Search for the cell housing the specified text and yield its (x, y) center coordinate. 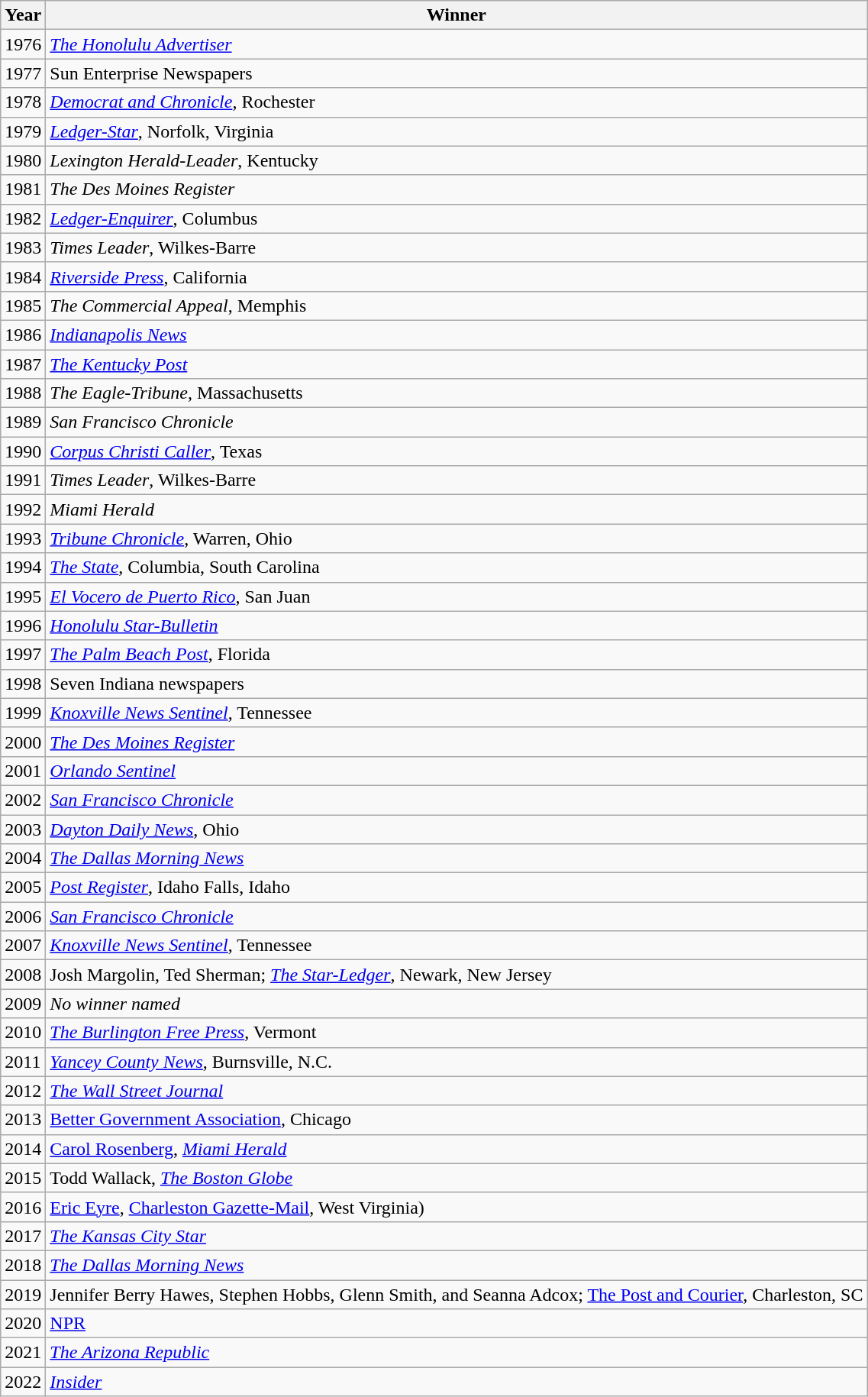
The Burlington Free Press, Vermont (457, 1033)
1984 (23, 276)
Democrat and Chronicle, Rochester (457, 102)
2007 (23, 946)
1993 (23, 538)
Miami Herald (457, 509)
Yancey County News, Burnsville, N.C. (457, 1062)
NPR (457, 1324)
Lexington Herald-Leader, Kentucky (457, 160)
Post Register, Idaho Falls, Idaho (457, 888)
The Wall Street Journal (457, 1091)
1981 (23, 189)
1979 (23, 131)
2017 (23, 1236)
Sun Enterprise Newspapers (457, 73)
Eric Eyre, Charleston Gazette-Mail, West Virginia) (457, 1207)
Riverside Press, California (457, 276)
1989 (23, 422)
Tribune Chronicle, Warren, Ohio (457, 538)
Corpus Christi Caller, Texas (457, 451)
2010 (23, 1033)
The Eagle-Tribune, Massachusetts (457, 393)
2006 (23, 917)
1995 (23, 597)
2020 (23, 1324)
1990 (23, 451)
2019 (23, 1295)
2008 (23, 975)
1991 (23, 480)
No winner named (457, 1004)
2018 (23, 1265)
2014 (23, 1149)
Better Government Association, Chicago (457, 1120)
1987 (23, 364)
Honolulu Star-Bulletin (457, 626)
The Arizona Republic (457, 1353)
2021 (23, 1353)
1976 (23, 44)
1982 (23, 218)
1977 (23, 73)
The Palm Beach Post, Florida (457, 655)
1996 (23, 626)
2003 (23, 829)
Seven Indiana newspapers (457, 684)
1978 (23, 102)
Insider (457, 1382)
2000 (23, 742)
Orlando Sentinel (457, 771)
1985 (23, 306)
The Honolulu Advertiser (457, 44)
1998 (23, 684)
2013 (23, 1120)
2005 (23, 888)
The Kansas City Star (457, 1236)
1992 (23, 509)
Todd Wallack, The Boston Globe (457, 1178)
Dayton Daily News, Ohio (457, 829)
Indianapolis News (457, 335)
2002 (23, 800)
Ledger-Star, Norfolk, Virginia (457, 131)
Year (23, 15)
1994 (23, 568)
2009 (23, 1004)
2011 (23, 1062)
1999 (23, 713)
The Commercial Appeal, Memphis (457, 306)
El Vocero de Puerto Rico, San Juan (457, 597)
Carol Rosenberg, Miami Herald (457, 1149)
Ledger-Enquirer, Columbus (457, 218)
1988 (23, 393)
1980 (23, 160)
2012 (23, 1091)
2016 (23, 1207)
Jennifer Berry Hawes, Stephen Hobbs, Glenn Smith, and Seanna Adcox; The Post and Courier, Charleston, SC (457, 1295)
The State, Columbia, South Carolina (457, 568)
Winner (457, 15)
2004 (23, 859)
2015 (23, 1178)
2022 (23, 1382)
The Kentucky Post (457, 364)
2001 (23, 771)
1983 (23, 247)
Josh Margolin, Ted Sherman; The Star-Ledger, Newark, New Jersey (457, 975)
1997 (23, 655)
1986 (23, 335)
